Determine the [x, y] coordinate at the center of the cell enclosing the given text.  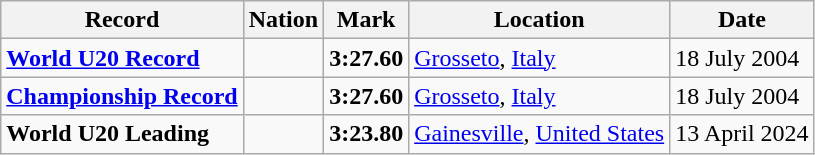
Date [742, 20]
13 April 2024 [742, 134]
Record [122, 20]
Nation [283, 20]
Championship Record [122, 96]
Mark [366, 20]
Location [540, 20]
3:23.80 [366, 134]
Gainesville, United States [540, 134]
World U20 Record [122, 58]
World U20 Leading [122, 134]
